Locate the cell with the specified text and output its (x, y) center coordinate. 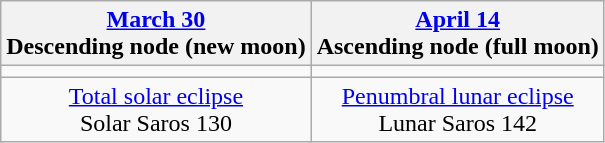
Total solar eclipseSolar Saros 130 (156, 110)
Penumbral lunar eclipseLunar Saros 142 (458, 110)
March 30Descending node (new moon) (156, 34)
April 14Ascending node (full moon) (458, 34)
